Capture the cell that displays the provided text and extract its [x, y] central coordinate. 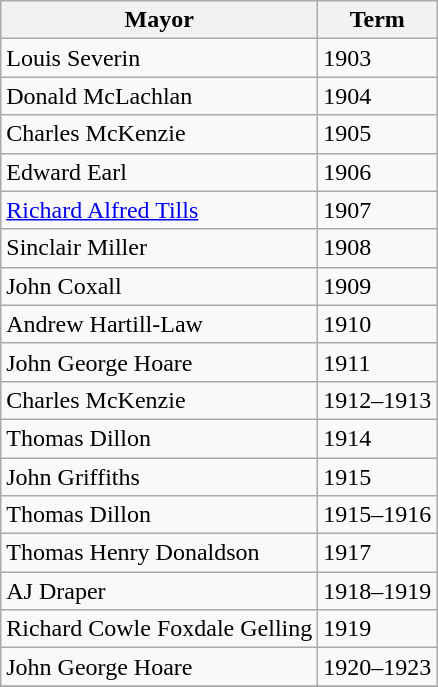
1905 [378, 134]
Edward Earl [160, 172]
Sinclair Miller [160, 248]
1919 [378, 629]
1911 [378, 362]
Thomas Henry Donaldson [160, 553]
1915–1916 [378, 515]
1912–1913 [378, 400]
Richard Cowle Foxdale Gelling [160, 629]
1907 [378, 210]
1909 [378, 286]
John Coxall [160, 286]
1908 [378, 248]
1906 [378, 172]
AJ Draper [160, 591]
1903 [378, 58]
John Griffiths [160, 477]
1915 [378, 477]
Richard Alfred Tills [160, 210]
Term [378, 20]
1904 [378, 96]
1914 [378, 438]
Louis Severin [160, 58]
Andrew Hartill-Law [160, 324]
1920–1923 [378, 667]
1910 [378, 324]
Donald McLachlan [160, 96]
Mayor [160, 20]
1917 [378, 553]
1918–1919 [378, 591]
